Locate the cell with the specified text and output its (x, y) center coordinate. 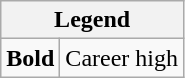
Bold (30, 58)
Career high (122, 58)
Legend (92, 20)
